Return [X, Y] of the center of cell containing provided text 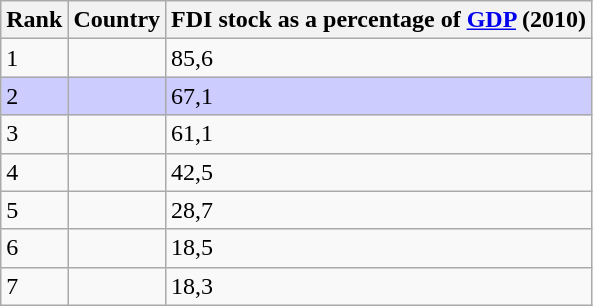
FDI stock as a percentage of GDP (2010) [379, 20]
61,1 [379, 134]
85,6 [379, 58]
Rank [34, 20]
5 [34, 210]
18,3 [379, 286]
2 [34, 96]
4 [34, 172]
3 [34, 134]
1 [34, 58]
6 [34, 248]
18,5 [379, 248]
Country [117, 20]
28,7 [379, 210]
42,5 [379, 172]
67,1 [379, 96]
7 [34, 286]
